Pinpoint the cell where the given text exists, returning its (x, y) midpoint coordinate. 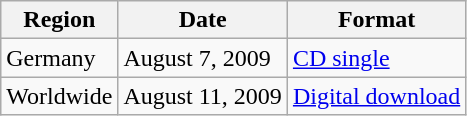
Date (203, 20)
CD single (376, 58)
August 11, 2009 (203, 96)
Germany (60, 58)
August 7, 2009 (203, 58)
Format (376, 20)
Worldwide (60, 96)
Region (60, 20)
Digital download (376, 96)
